Identify which cell holds the provided text, then report its (x, y) central coordinate. 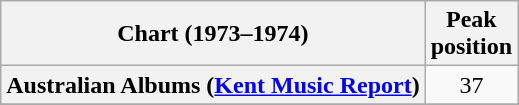
Chart (1973–1974) (213, 34)
37 (471, 85)
Australian Albums (Kent Music Report) (213, 85)
Peakposition (471, 34)
